For the text-containing cell, return its midpoint in [X, Y] coordinate format. 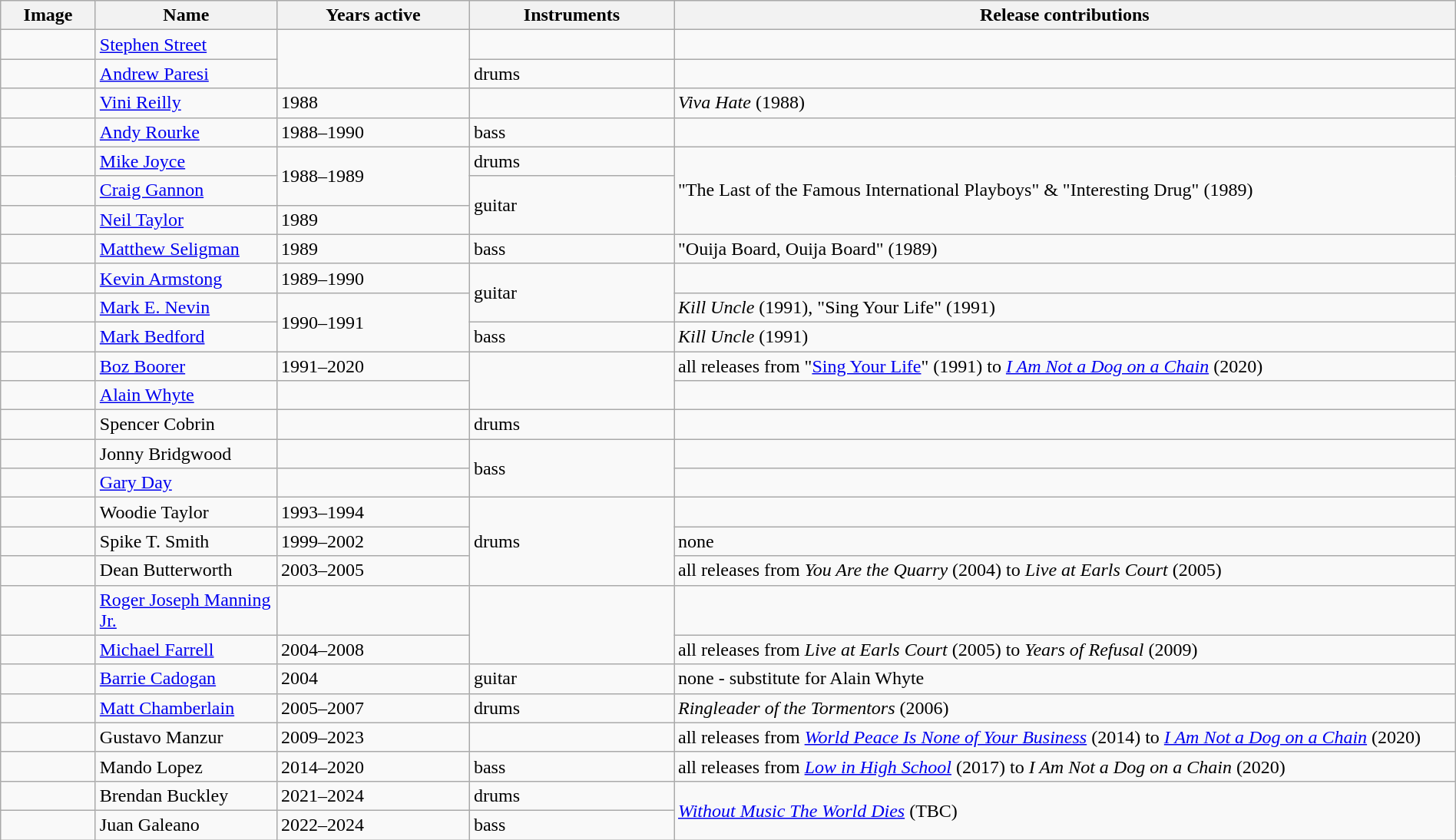
1991–2020 [373, 366]
Kill Uncle (1991) [1065, 336]
2004–2008 [373, 650]
Craig Gannon [186, 190]
all releases from World Peace Is None of Your Business (2014) to I Am Not a Dog on a Chain (2020) [1065, 737]
Barrie Cadogan [186, 679]
Instruments [571, 15]
Release contributions [1065, 15]
Brendan Buckley [186, 795]
Kill Uncle (1991), "Sing Your Life" (1991) [1065, 307]
Mike Joyce [186, 161]
Image [48, 15]
Andy Rourke [186, 132]
"The Last of the Famous International Playboys" & "Interesting Drug" (1989) [1065, 190]
1990–1991 [373, 322]
Viva Hate (1988) [1065, 103]
Gary Day [186, 483]
Gustavo Manzur [186, 737]
1988–1989 [373, 176]
1988–1990 [373, 132]
none [1065, 541]
all releases from You Are the Quarry (2004) to Live at Earls Court (2005) [1065, 570]
2021–2024 [373, 795]
Spike T. Smith [186, 541]
Mando Lopez [186, 766]
Jonny Bridgwood [186, 454]
all releases from Low in High School (2017) to I Am Not a Dog on a Chain (2020) [1065, 766]
Michael Farrell [186, 650]
none - substitute for Alain Whyte [1065, 679]
2003–2005 [373, 570]
Matt Chamberlain [186, 708]
2004 [373, 679]
2009–2023 [373, 737]
Mark E. Nevin [186, 307]
Boz Boorer [186, 366]
Neil Taylor [186, 220]
Stephen Street [186, 45]
"Ouija Board, Ouija Board" (1989) [1065, 249]
Name [186, 15]
Alain Whyte [186, 395]
Woodie Taylor [186, 512]
2022–2024 [373, 825]
1993–1994 [373, 512]
Roger Joseph Manning Jr. [186, 610]
2005–2007 [373, 708]
Matthew Seligman [186, 249]
Juan Galeano [186, 825]
2014–2020 [373, 766]
1989–1990 [373, 278]
all releases from Live at Earls Court (2005) to Years of Refusal (2009) [1065, 650]
Without Music The World Dies (TBC) [1065, 810]
Mark Bedford [186, 336]
Spencer Cobrin [186, 425]
1988 [373, 103]
Vini Reilly [186, 103]
Years active [373, 15]
Andrew Paresi [186, 74]
all releases from "Sing Your Life" (1991) to I Am Not a Dog on a Chain (2020) [1065, 366]
Kevin Armstong [186, 278]
Dean Butterworth [186, 570]
Ringleader of the Tormentors (2006) [1065, 708]
1999–2002 [373, 541]
